Output the [x, y] coordinate of the center of the cell containing the given text.  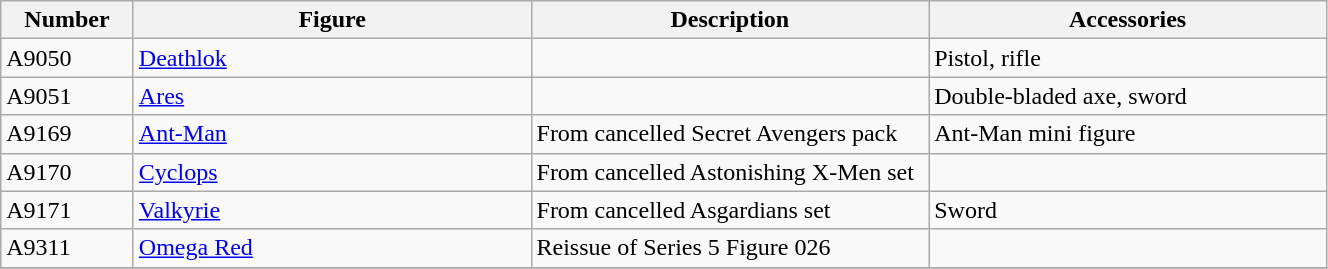
Sword [1128, 210]
Number [68, 20]
Accessories [1128, 20]
Pistol, rifle [1128, 58]
Figure [332, 20]
A9051 [68, 96]
Cyclops [332, 172]
Ant-Man [332, 134]
A9050 [68, 58]
Ares [332, 96]
Reissue of Series 5 Figure 026 [730, 248]
Omega Red [332, 248]
Ant-Man mini figure [1128, 134]
A9171 [68, 210]
Description [730, 20]
From cancelled Asgardians set [730, 210]
From cancelled Astonishing X-Men set [730, 172]
A9311 [68, 248]
From cancelled Secret Avengers pack [730, 134]
Double-bladed axe, sword [1128, 96]
A9170 [68, 172]
A9169 [68, 134]
Valkyrie [332, 210]
Deathlok [332, 58]
